Detect which cell encompasses the target text, then output its (X, Y) center coordinate. 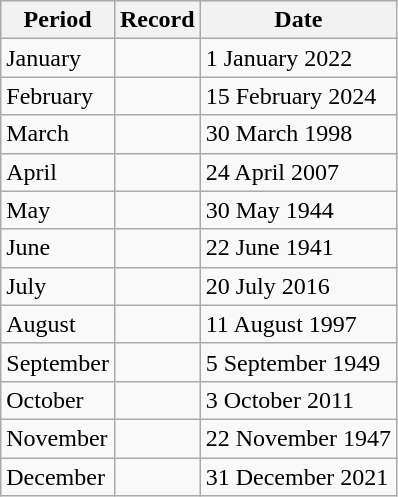
1 January 2022 (298, 58)
Period (58, 20)
March (58, 134)
15 February 2024 (298, 96)
31 December 2021 (298, 477)
July (58, 286)
11 August 1997 (298, 324)
September (58, 362)
22 June 1941 (298, 248)
5 September 1949 (298, 362)
January (58, 58)
20 July 2016 (298, 286)
22 November 1947 (298, 438)
30 May 1944 (298, 210)
October (58, 400)
August (58, 324)
May (58, 210)
3 October 2011 (298, 400)
Record (157, 20)
June (58, 248)
February (58, 96)
30 March 1998 (298, 134)
November (58, 438)
December (58, 477)
Date (298, 20)
April (58, 172)
24 April 2007 (298, 172)
